For the text-containing cell, return its midpoint in [X, Y] coordinate format. 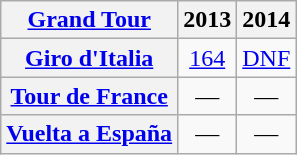
Tour de France [90, 96]
DNF [266, 58]
164 [208, 58]
Vuelta a España [90, 134]
2013 [208, 20]
2014 [266, 20]
Grand Tour [90, 20]
Giro d'Italia [90, 58]
